For the text-containing cell, return its midpoint in (x, y) coordinate format. 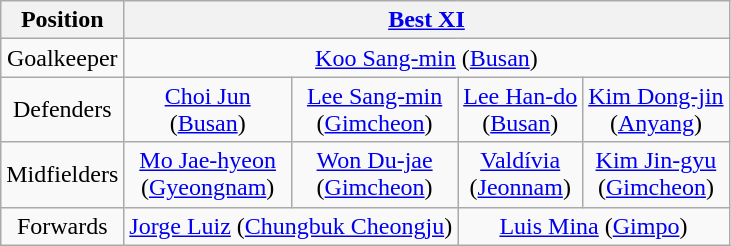
Kim Dong-jin (Anyang) (656, 110)
Midfielders (62, 174)
Kim Jin-gyu (Gimcheon) (656, 174)
Defenders (62, 110)
Jorge Luiz (Chungbuk Cheongju) (291, 226)
Forwards (62, 226)
Valdívia (Jeonnam) (520, 174)
Choi Jun (Busan) (208, 110)
Lee Han-do (Busan) (520, 110)
Won Du-jae (Gimcheon) (374, 174)
Koo Sang-min (Busan) (426, 58)
Best XI (426, 20)
Lee Sang-min (Gimcheon) (374, 110)
Position (62, 20)
Mo Jae-hyeon (Gyeongnam) (208, 174)
Luis Mina (Gimpo) (594, 226)
Goalkeeper (62, 58)
